Pinpoint the cell where the given text exists, returning its (X, Y) midpoint coordinate. 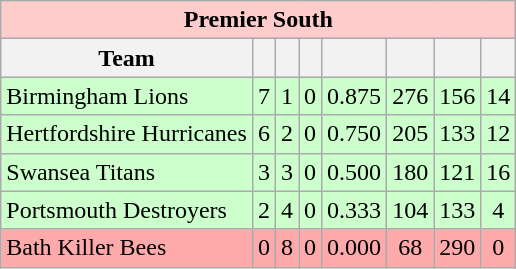
Bath Killer Bees (127, 248)
121 (458, 172)
Portsmouth Destroyers (127, 210)
Birmingham Lions (127, 96)
1 (286, 96)
290 (458, 248)
156 (458, 96)
6 (264, 134)
276 (410, 96)
180 (410, 172)
Swansea Titans (127, 172)
8 (286, 248)
16 (498, 172)
205 (410, 134)
Team (127, 58)
12 (498, 134)
68 (410, 248)
Premier South (258, 20)
14 (498, 96)
0.875 (354, 96)
Hertfordshire Hurricanes (127, 134)
104 (410, 210)
0.750 (354, 134)
7 (264, 96)
0.000 (354, 248)
0.333 (354, 210)
0.500 (354, 172)
